For the text-containing cell, return its midpoint in [X, Y] coordinate format. 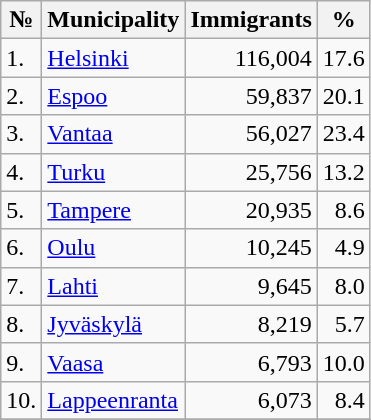
Lahti [114, 286]
10. [22, 400]
8.4 [344, 400]
8.6 [344, 210]
10.0 [344, 362]
13.2 [344, 172]
25,756 [251, 172]
Oulu [114, 248]
10,245 [251, 248]
Turku [114, 172]
№ [22, 20]
Jyväskylä [114, 324]
Vaasa [114, 362]
3. [22, 134]
9. [22, 362]
Espoo [114, 96]
Lappeenranta [114, 400]
2. [22, 96]
6,073 [251, 400]
Vantaa [114, 134]
23.4 [344, 134]
Immigrants [251, 20]
8.0 [344, 286]
59,837 [251, 96]
116,004 [251, 58]
5. [22, 210]
6,793 [251, 362]
4. [22, 172]
8. [22, 324]
20.1 [344, 96]
5.7 [344, 324]
20,935 [251, 210]
9,645 [251, 286]
% [344, 20]
Helsinki [114, 58]
4.9 [344, 248]
Tampere [114, 210]
1. [22, 58]
8,219 [251, 324]
7. [22, 286]
56,027 [251, 134]
Municipality [114, 20]
17.6 [344, 58]
6. [22, 248]
